From the cell containing the given text, extract its center point as (X, Y) coordinate. 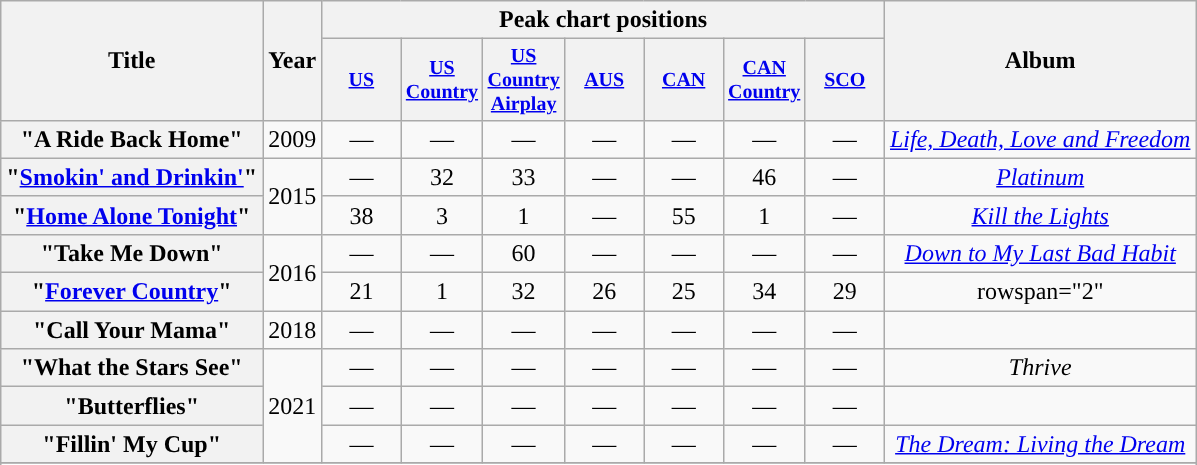
SCO (844, 80)
Peak chart positions (604, 20)
"What the Stars See" (132, 368)
Down to My Last Bad Habit (1040, 253)
"A Ride Back Home" (132, 139)
3 (442, 215)
"Call Your Mama" (132, 330)
US Country Airplay (524, 80)
Kill the Lights (1040, 215)
CAN (684, 80)
29 (844, 292)
Thrive (1040, 368)
Album (1040, 61)
Year (292, 61)
38 (362, 215)
55 (684, 215)
2021 (292, 406)
2009 (292, 139)
"Forever Country" (132, 292)
21 (362, 292)
"Take Me Down" (132, 253)
"Fillin' My Cup" (132, 444)
CAN Country (764, 80)
Life, Death, Love and Freedom (1040, 139)
2016 (292, 272)
"Butterflies" (132, 406)
Platinum (1040, 177)
The Dream: Living the Dream (1040, 444)
34 (764, 292)
25 (684, 292)
US Country (442, 80)
26 (604, 292)
2018 (292, 330)
"Home Alone Tonight" (132, 215)
33 (524, 177)
rowspan="2" (1040, 292)
60 (524, 253)
46 (764, 177)
"Smokin' and Drinkin'" (132, 177)
2015 (292, 196)
US (362, 80)
AUS (604, 80)
Title (132, 61)
